Extract the (X, Y) coordinate from the center of the cell holding the provided text.  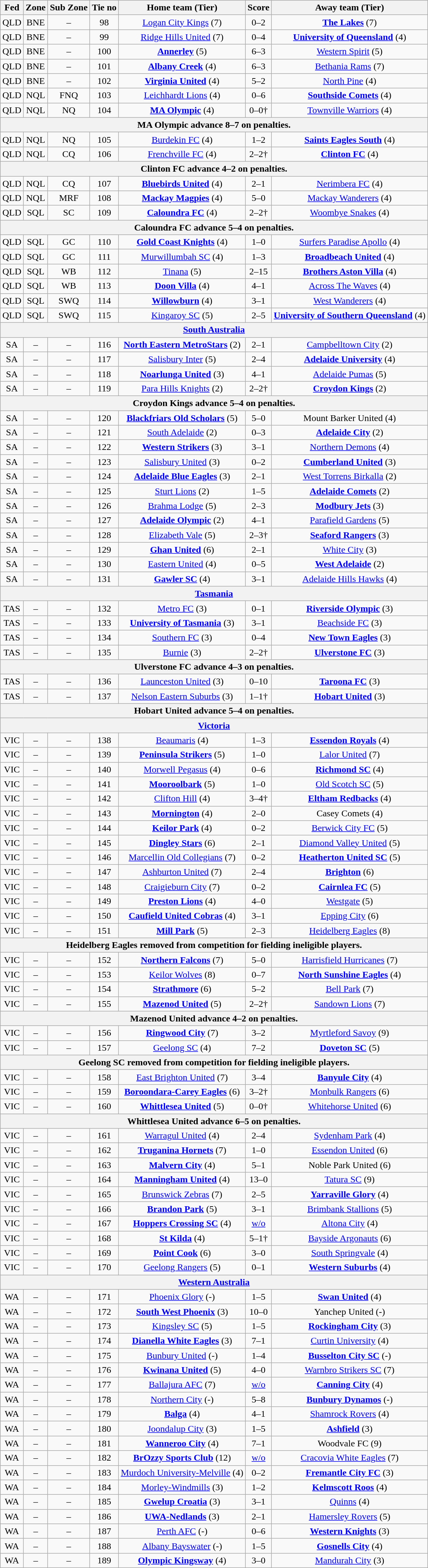
Woodvale FC (9) (350, 1443)
134 (104, 637)
Noarlunga United (3) (182, 374)
136 (104, 682)
Bayside Argonauts (6) (350, 1238)
Swan United (4) (350, 1297)
Dingley Stars (6) (182, 843)
3–4 (258, 1077)
Northern Falcons (7) (182, 960)
Marcellin Old Collegians (7) (182, 857)
Brimbank Stallions (5) (350, 1209)
106 (104, 154)
Campbelltown City (2) (350, 344)
101 (104, 66)
North Sunshine Eagles (4) (350, 975)
Frenchville FC (4) (182, 154)
Phoenix Glory (-) (182, 1297)
Clinton FC advance 4–2 on penalties. (214, 169)
Rockingham City (3) (350, 1326)
118 (104, 374)
Zone (35, 8)
Victoria (214, 725)
Mooroolbark (5) (182, 784)
122 (104, 447)
Mornington (4) (182, 813)
Taroona FC (3) (350, 682)
Balga (4) (182, 1414)
Old Scotch SC (5) (350, 784)
159 (104, 1092)
Sydenham Park (4) (350, 1136)
Murwillumbah SC (4) (182, 257)
128 (104, 535)
149 (104, 901)
169 (104, 1253)
Morwell Pegasus (4) (182, 769)
Geelong Rangers (5) (182, 1267)
Morley-Windmills (3) (182, 1487)
South Springvale (4) (350, 1253)
Bunbury Dynamos (-) (350, 1399)
Yarraville Glory (4) (350, 1194)
Essendon United (6) (350, 1150)
Broadbeach United (4) (350, 257)
172 (104, 1311)
Parafield Gardens (5) (350, 520)
Boroondara-Carey Eagles (6) (182, 1092)
Strathmore (6) (182, 989)
Burdekin FC (4) (182, 139)
Leichhardt Lions (4) (182, 95)
Keilor Wolves (8) (182, 975)
Launceston United (3) (182, 682)
West Wanderers (4) (350, 301)
Saints Eagles South (4) (350, 139)
Mazenod United (5) (182, 1004)
Tie no (104, 8)
Albany Creek (4) (182, 66)
151 (104, 931)
Epping City (6) (350, 916)
Burnie (3) (182, 652)
130 (104, 564)
Hobart United advance 5–4 on penalties. (214, 711)
Elizabeth Vale (5) (182, 535)
Point Cook (6) (182, 1253)
Olympic Kingsway (4) (182, 1560)
Nerimbera FC (4) (350, 184)
Across The Waves (4) (350, 286)
Busselton City SC (-) (350, 1355)
Ashfield (3) (350, 1429)
167 (104, 1224)
Ghan United (6) (182, 550)
161 (104, 1136)
Albany Bayswater (-) (182, 1546)
5–1† (258, 1238)
131 (104, 579)
99 (104, 37)
Canning City (4) (350, 1385)
1–4 (258, 1355)
186 (104, 1516)
Home team (Tier) (182, 8)
Wanneroo City (4) (182, 1443)
105 (104, 139)
MA Olympic (4) (182, 110)
163 (104, 1165)
Fed (12, 8)
188 (104, 1546)
Hobart United (3) (350, 696)
Bethania Rams (7) (350, 66)
115 (104, 315)
Richmond SC (4) (350, 769)
Craigieburn City (7) (182, 886)
5–1 (258, 1165)
171 (104, 1297)
Southside Comets (4) (350, 95)
Ulverstone FC (3) (350, 652)
Western Spirit (5) (350, 52)
114 (104, 301)
South Australia (214, 330)
Kwinana United (5) (182, 1370)
Mazenod United advance 4–2 on penalties. (214, 1018)
129 (104, 550)
Joondalup City (3) (182, 1429)
5–8 (258, 1399)
Whitehorse United (6) (350, 1106)
Brunswick Zebras (7) (182, 1194)
Blackfriars Old Scholars (5) (182, 418)
Fremantle City FC (3) (350, 1473)
177 (104, 1385)
119 (104, 388)
108 (104, 198)
0–10 (258, 682)
2–15 (258, 271)
Adelaide University (4) (350, 359)
Geelong SC (4) (182, 1048)
Croydon Kings advance 5–4 on penalties. (214, 403)
Woombye Snakes (4) (350, 213)
144 (104, 828)
Myrtleford Savoy (9) (350, 1033)
University of Southern Queensland (4) (350, 315)
Sandown Lions (7) (350, 1004)
109 (104, 213)
Lalor United (7) (350, 755)
Curtin University (4) (350, 1341)
Kelmscott Roos (4) (350, 1487)
110 (104, 242)
175 (104, 1355)
Keilor Park (4) (182, 828)
Murdoch University-Melville (4) (182, 1473)
Adelaide Olympic (2) (182, 520)
Tinana (5) (182, 271)
183 (104, 1473)
Annerley (5) (182, 52)
117 (104, 359)
0–7 (258, 975)
Western Strikers (3) (182, 447)
Mandurah City (3) (350, 1560)
120 (104, 418)
152 (104, 960)
3–2 (258, 1033)
125 (104, 491)
133 (104, 623)
Warragul United (4) (182, 1136)
176 (104, 1370)
173 (104, 1326)
156 (104, 1033)
White City (3) (350, 550)
Sturt Lions (2) (182, 491)
Brahma Lodge (5) (182, 506)
Para Hills Knights (2) (182, 388)
Shamrock Rovers (4) (350, 1414)
Clinton FC (4) (350, 154)
The Lakes (7) (350, 22)
Metro FC (3) (182, 608)
102 (104, 81)
Cairnlea FC (5) (350, 886)
Adelaide Comets (2) (350, 491)
0–3 (258, 433)
Brighton (6) (350, 872)
112 (104, 271)
Northern City (-) (182, 1399)
Caloundra FC (4) (182, 213)
3–4† (258, 799)
Gawler SC (4) (182, 579)
132 (104, 608)
148 (104, 886)
West Adelaide (2) (350, 564)
189 (104, 1560)
University of Queensland (4) (350, 37)
Doon Villa (4) (182, 286)
103 (104, 95)
Western Suburbs (4) (350, 1267)
North Pine (4) (350, 81)
Seaford Rangers (3) (350, 535)
Cumberland United (3) (350, 462)
Yanchep United (-) (350, 1311)
13–0 (258, 1180)
Berwick City FC (5) (350, 828)
Score (258, 8)
Ashburton United (7) (182, 872)
98 (104, 22)
170 (104, 1267)
Peninsula Strikers (5) (182, 755)
Doveton SC (5) (350, 1048)
South Adelaide (2) (182, 433)
Diamond Valley United (5) (350, 843)
146 (104, 857)
Malvern City (4) (182, 1165)
Westgate (5) (350, 901)
University of Tasmania (3) (182, 623)
0–5 (258, 564)
Whittlesea United advance 6–5 on penalties. (214, 1121)
Brothers Aston Villa (4) (350, 271)
Gosnells City (4) (350, 1546)
187 (104, 1531)
Banyule City (4) (350, 1077)
154 (104, 989)
Adelaide City (2) (350, 433)
139 (104, 755)
Nelson Eastern Suburbs (3) (182, 696)
Heidelberg Eagles (8) (350, 931)
185 (104, 1502)
East Brighton United (7) (182, 1077)
Bell Park (7) (350, 989)
Ringwood City (7) (182, 1033)
Western Knights (3) (350, 1531)
Heatherton United SC (5) (350, 857)
Whittlesea United (5) (182, 1106)
Gwelup Croatia (3) (182, 1502)
10–0 (258, 1311)
Altona City (4) (350, 1224)
Salisbury United (3) (182, 462)
100 (104, 52)
Croydon Kings (2) (350, 388)
Harrisfield Hurricanes (7) (350, 960)
127 (104, 520)
Salisbury Inter (5) (182, 359)
Sub Zone (68, 8)
West Torrens Birkalla (2) (350, 476)
141 (104, 784)
Surfers Paradise Apollo (4) (350, 242)
MA Olympic advance 8–7 on penalties. (214, 125)
155 (104, 1004)
Monbulk Rangers (6) (350, 1092)
Modbury Jets (3) (350, 506)
Mill Park (5) (182, 931)
138 (104, 740)
178 (104, 1399)
160 (104, 1106)
153 (104, 975)
SC (68, 213)
Cracovia White Eagles (7) (350, 1458)
174 (104, 1341)
135 (104, 652)
143 (104, 813)
MRF (68, 198)
3–2† (258, 1092)
157 (104, 1048)
Eltham Redbacks (4) (350, 799)
182 (104, 1458)
Hamersley Rovers (5) (350, 1516)
147 (104, 872)
Bunbury United (-) (182, 1355)
142 (104, 799)
Truganina Hornets (7) (182, 1150)
Dianella White Eagles (3) (182, 1341)
Mount Barker United (4) (350, 418)
UWA-Nedlands (3) (182, 1516)
165 (104, 1194)
104 (104, 110)
Riverside Olympic (3) (350, 608)
Kingaroy SC (5) (182, 315)
Caufield United Cobras (4) (182, 916)
150 (104, 916)
Willowburn (4) (182, 301)
Mackay Wanderers (4) (350, 198)
Gold Coast Knights (4) (182, 242)
124 (104, 476)
New Town Eagles (3) (350, 637)
Perth AFC (-) (182, 1531)
162 (104, 1150)
Kingsley SC (5) (182, 1326)
Townville Warriors (4) (350, 110)
St Kilda (4) (182, 1238)
FNQ (68, 95)
South West Phoenix (3) (182, 1311)
Noble Park United (6) (350, 1165)
Beaumaris (4) (182, 740)
Western Australia (214, 1282)
123 (104, 462)
145 (104, 843)
Adelaide Hills Hawks (4) (350, 579)
Adelaide Pumas (5) (350, 374)
Preston Lions (4) (182, 901)
Adelaide Blue Eagles (3) (182, 476)
Southern FC (3) (182, 637)
107 (104, 184)
168 (104, 1238)
184 (104, 1487)
166 (104, 1209)
BrOzzy Sports Club (12) (182, 1458)
Tasmania (214, 593)
137 (104, 696)
126 (104, 506)
111 (104, 257)
Manningham United (4) (182, 1180)
2–3† (258, 535)
1–1† (258, 696)
2–0 (258, 813)
Virginia United (4) (182, 81)
Geelong SC removed from competition for fielding ineligible players. (214, 1062)
Hoppers Crossing SC (4) (182, 1224)
121 (104, 433)
Bluebirds United (4) (182, 184)
Mackay Magpies (4) (182, 198)
180 (104, 1429)
Heidelberg Eagles removed from competition for fielding ineligible players. (214, 945)
Away team (Tier) (350, 8)
179 (104, 1414)
7–2 (258, 1048)
North Eastern MetroStars (2) (182, 344)
Northern Demons (4) (350, 447)
113 (104, 286)
Ballajura AFC (7) (182, 1385)
Ridge Hills United (7) (182, 37)
140 (104, 769)
Clifton Hill (4) (182, 799)
Casey Comets (4) (350, 813)
181 (104, 1443)
158 (104, 1077)
Ulverstone FC advance 4–3 on penalties. (214, 667)
Warnbro Strikers SC (7) (350, 1370)
164 (104, 1180)
Beachside FC (3) (350, 623)
116 (104, 344)
Essendon Royals (4) (350, 740)
Tatura SC (9) (350, 1180)
Brandon Park (5) (182, 1209)
Caloundra FC advance 5–4 on penalties. (214, 227)
Logan City Kings (7) (182, 22)
Eastern United (4) (182, 564)
Quinns (4) (350, 1502)
